Locate the cell with the specified text and output its (X, Y) center coordinate. 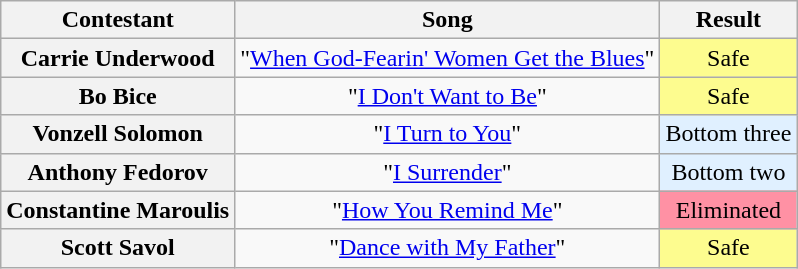
Scott Savol (118, 248)
Bottom three (728, 134)
Carrie Underwood (118, 58)
"How You Remind Me" (448, 210)
Eliminated (728, 210)
Song (448, 20)
"Dance with My Father" (448, 248)
Result (728, 20)
Bottom two (728, 172)
Contestant (118, 20)
"I Surrender" (448, 172)
"I Turn to You" (448, 134)
Bo Bice (118, 96)
"When God-Fearin' Women Get the Blues" (448, 58)
Constantine Maroulis (118, 210)
"I Don't Want to Be" (448, 96)
Anthony Fedorov (118, 172)
Vonzell Solomon (118, 134)
